Extract the [x, y] coordinate from the center of the cell holding the provided text.  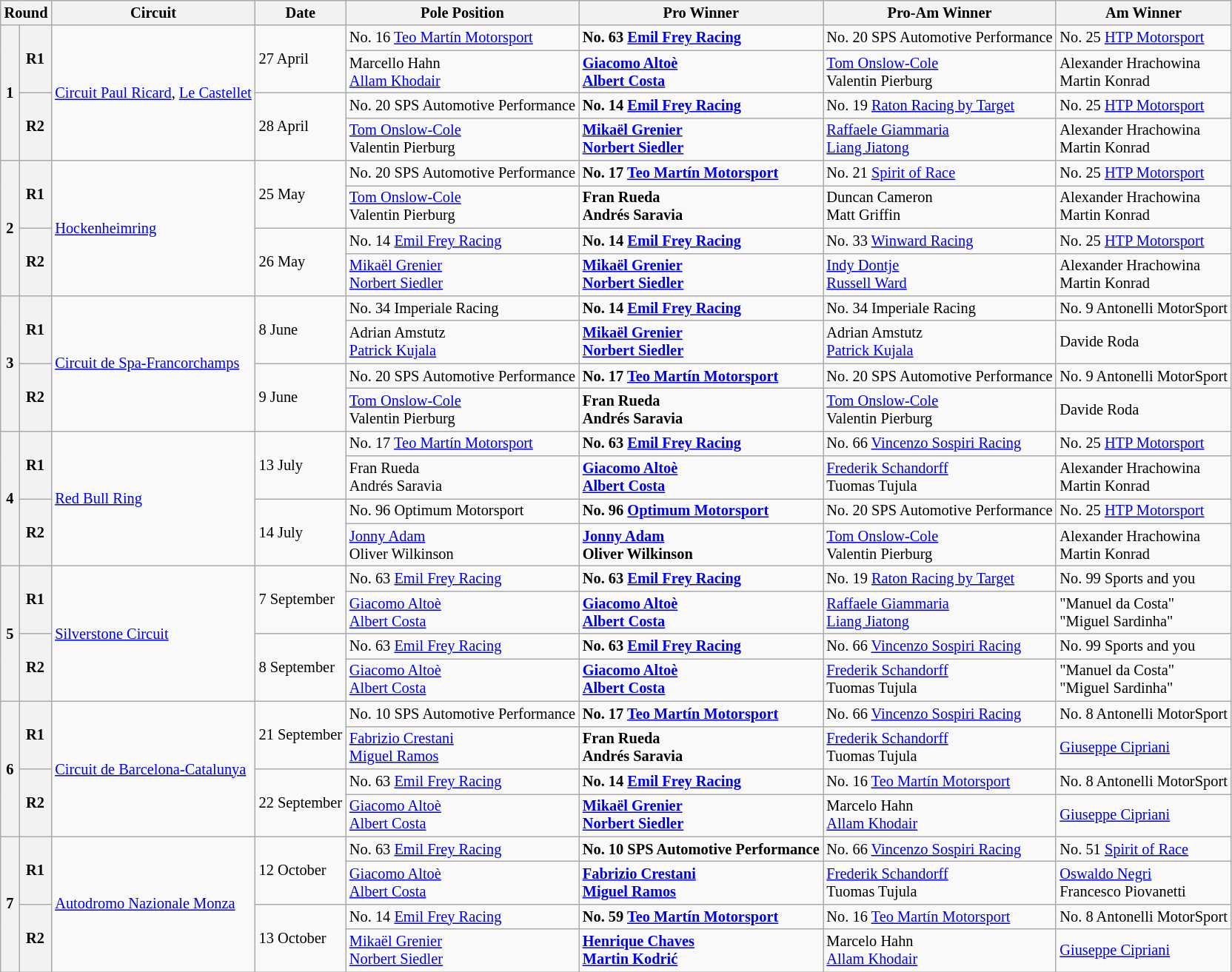
Red Bull Ring [153, 499]
Am Winner [1143, 13]
No. 21 Spirit of Race [940, 173]
Circuit Paul Ricard, Le Castellet [153, 93]
Pro Winner [701, 13]
25 May [301, 194]
7 September [301, 600]
No. 51 Spirit of Race [1143, 849]
Silverstone Circuit [153, 634]
Circuit de Spa-Francorchamps [153, 363]
Circuit de Barcelona-Catalunya [153, 768]
7 [10, 905]
Henrique Chaves Martin Kodrić [701, 951]
Autodromo Nazionale Monza [153, 905]
Indy Dontje Russell Ward [940, 275]
Hockenheimring [153, 228]
3 [10, 363]
13 October [301, 937]
13 July [301, 465]
22 September [301, 802]
No. 33 Winward Racing [940, 241]
26 May [301, 262]
12 October [301, 871]
27 April [301, 59]
5 [10, 634]
8 June [301, 329]
9 June [301, 397]
Round [27, 13]
No. 59 Teo Martín Motorsport [701, 916]
4 [10, 499]
2 [10, 228]
Pro-Am Winner [940, 13]
Date [301, 13]
Duncan Cameron Matt Griffin [940, 207]
Oswaldo Negri Francesco Piovanetti [1143, 882]
21 September [301, 734]
8 September [301, 668]
1 [10, 93]
28 April [301, 126]
Circuit [153, 13]
Marcello Hahn Allam Khodair [462, 72]
6 [10, 768]
Pole Position [462, 13]
14 July [301, 532]
